Detect which cell encompasses the target text, then output its (X, Y) center coordinate. 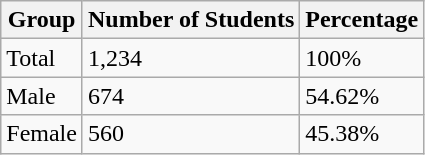
Total (42, 58)
560 (190, 134)
Percentage (362, 20)
Number of Students (190, 20)
1,234 (190, 58)
54.62% (362, 96)
674 (190, 96)
Group (42, 20)
Male (42, 96)
100% (362, 58)
Female (42, 134)
45.38% (362, 134)
